Identify which cell holds the provided text, then report its [x, y] central coordinate. 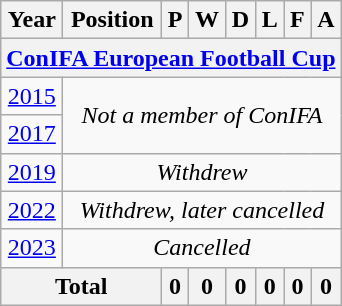
W [208, 20]
D [241, 20]
Year [32, 20]
Position [112, 20]
2019 [32, 172]
Not a member of ConIFA [202, 115]
L [269, 20]
P [176, 20]
Cancelled [202, 248]
Withdrew [202, 172]
ConIFA European Football Cup [171, 58]
2017 [32, 134]
A [326, 20]
2015 [32, 96]
2022 [32, 210]
Total [82, 286]
F [298, 20]
2023 [32, 248]
Withdrew, later cancelled [202, 210]
